Determine the (X, Y) coordinate at the center of the cell enclosing the given text.  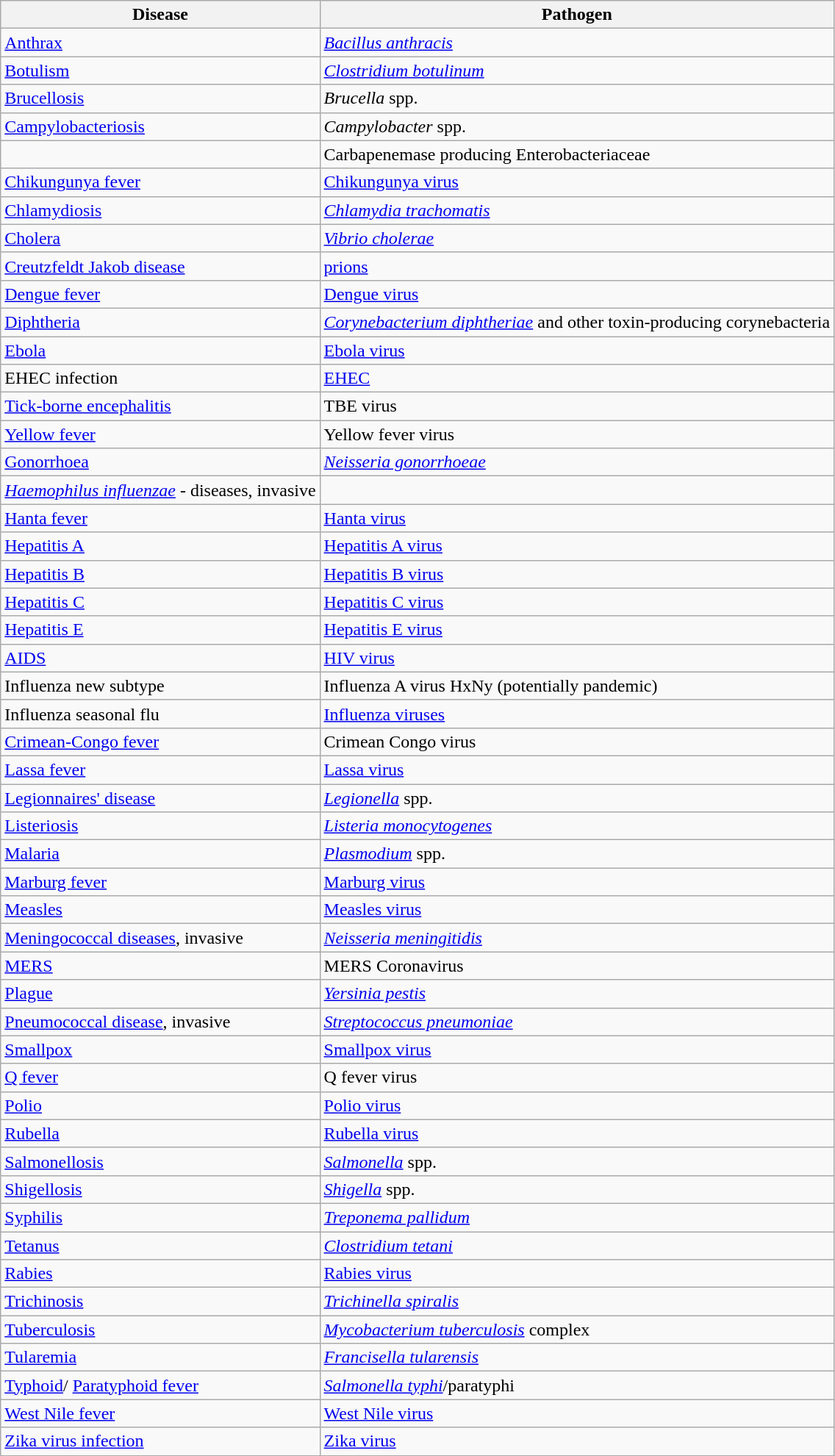
EHEC (577, 379)
Salmonella typhi/paratyphi (577, 1385)
Lassa fever (160, 770)
Botulism (160, 71)
Clostridium botulinum (577, 71)
Q fever virus (577, 1077)
Polio virus (577, 1105)
Hepatitis E (160, 630)
Clostridium tetani (577, 1246)
Chlamydia trachomatis (577, 210)
Bacillus anthracis (577, 43)
Typhoid/ Paratyphoid fever (160, 1385)
Campylobacter spp. (577, 126)
AIDS (160, 658)
Pathogen (577, 15)
Salmonellosis (160, 1161)
Anthrax (160, 43)
Trichinella spiralis (577, 1302)
Measles virus (577, 910)
Yellow fever (160, 434)
Syphilis (160, 1217)
prions (577, 266)
Hanta fever (160, 518)
Chlamydiosis (160, 210)
Neisseria gonorrhoeae (577, 462)
Influenza new subtype (160, 686)
Tuberculosis (160, 1330)
Corynebacterium diphtheriae and other toxin-producing corynebacteria (577, 322)
Ebola (160, 351)
Dengue fever (160, 294)
Q fever (160, 1077)
Carbapenemase producing Enterobacteriaceae (577, 154)
Crimean Congo virus (577, 742)
Plasmodium spp. (577, 854)
Legionella spp. (577, 797)
Tetanus (160, 1246)
West Nile virus (577, 1413)
Yellow fever virus (577, 434)
Gonorrhoea (160, 462)
Streptococcus pneumoniae (577, 1022)
Listeriosis (160, 826)
Rubella virus (577, 1133)
Hepatitis B virus (577, 574)
Cholera (160, 238)
Salmonella spp. (577, 1161)
Disease (160, 15)
Campylobacteriosis (160, 126)
Hepatitis E virus (577, 630)
Dengue virus (577, 294)
Trichinosis (160, 1302)
Chikungunya virus (577, 182)
Hepatitis A (160, 546)
Tick-borne encephalitis (160, 406)
Francisella tularensis (577, 1358)
Rabies virus (577, 1274)
Mycobacterium tuberculosis complex (577, 1330)
Diphtheria (160, 322)
Influenza viruses (577, 714)
Chikungunya fever (160, 182)
Yersinia pestis (577, 994)
Zika virus infection (160, 1441)
Haemophilus influenzae - diseases, invasive (160, 490)
Measles (160, 910)
Tularemia (160, 1358)
MERS Coronavirus (577, 966)
Smallpox (160, 1050)
TBE virus (577, 406)
Smallpox virus (577, 1050)
Listeria monocytogenes (577, 826)
Rubella (160, 1133)
Legionnaires' disease (160, 797)
Malaria (160, 854)
Brucella spp. (577, 98)
Hepatitis B (160, 574)
Hepatitis C virus (577, 602)
Ebola virus (577, 351)
Vibrio cholerae (577, 238)
Neisseria meningitidis (577, 938)
Lassa virus (577, 770)
Hanta virus (577, 518)
Rabies (160, 1274)
Polio (160, 1105)
Creutzfeldt Jakob disease (160, 266)
Brucellosis (160, 98)
EHEC infection (160, 379)
Crimean-Congo fever (160, 742)
Shigellosis (160, 1189)
HIV virus (577, 658)
Hepatitis C (160, 602)
Influenza A virus HxNy (potentially pandemic) (577, 686)
Pneumococcal disease, invasive (160, 1022)
Shigella spp. (577, 1189)
Zika virus (577, 1441)
Hepatitis A virus (577, 546)
Plague (160, 994)
Treponema pallidum (577, 1217)
Marburg virus (577, 882)
Marburg fever (160, 882)
Meningococcal diseases, invasive (160, 938)
Influenza seasonal flu (160, 714)
West Nile fever (160, 1413)
MERS (160, 966)
